Determine the [X, Y] coordinate at the center of the cell enclosing the given text.  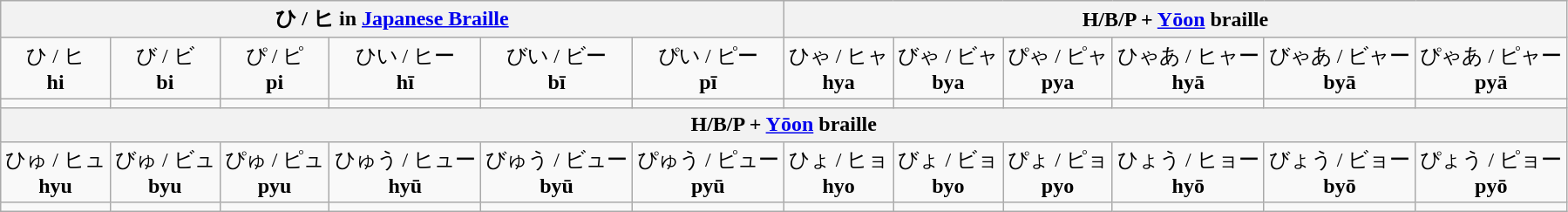
ぴょ / ピョ pyo [1058, 172]
ひょ / ヒョ hyo [838, 172]
ぴ / ピ pi [275, 68]
びゅう / ビュー byū [557, 172]
ひゃ / ヒャ hya [838, 68]
びゃあ / ビャー byā [1340, 68]
ぴゅう / ピュー pyū [708, 172]
ひ / ヒ in Japanese Braille [392, 19]
ぴい / ピー pī [708, 68]
びゃ / ビャ bya [948, 68]
ひ / ヒ hi [56, 68]
ひゃあ / ヒャー hyā [1188, 68]
ぴゃあ / ピャー pyā [1491, 68]
びゅ / ビュ byu [165, 172]
びょ / ビョ byo [948, 172]
びい / ビー bī [557, 68]
ひゅ / ヒュ hyu [56, 172]
ひゅう / ヒュー hyū [405, 172]
ひい / ヒー hī [405, 68]
ぴゃ / ピャ pya [1058, 68]
ぴょう / ピョー pyō [1491, 172]
びょう / ビョー byō [1340, 172]
ぴゅ / ピュ pyu [275, 172]
ひょう / ヒョー hyō [1188, 172]
び / ビ bi [165, 68]
